Locate the cell with the specified text and output its (X, Y) center coordinate. 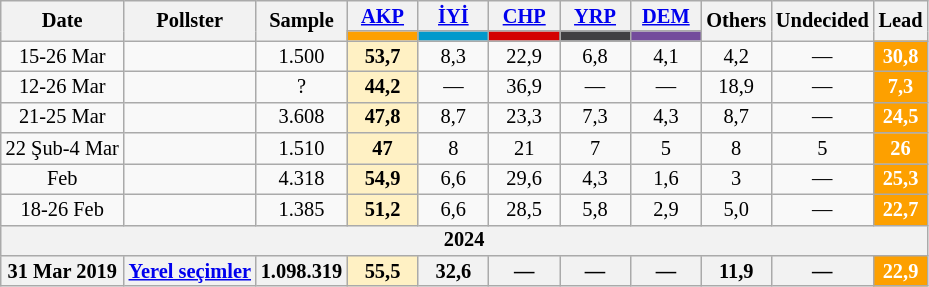
11,9 (736, 270)
47,8 (382, 118)
1.098.319 (302, 270)
24,5 (901, 118)
5,8 (596, 210)
21 (524, 148)
Sample (302, 20)
2024 (464, 240)
Undecided (822, 20)
8,3 (454, 56)
36,9 (524, 86)
6,8 (596, 56)
Pollster (190, 20)
32,6 (454, 270)
İYİ (454, 16)
54,9 (382, 178)
21-25 Mar (62, 118)
Yerel seçimler (190, 270)
18,9 (736, 86)
3.608 (302, 118)
1.510 (302, 148)
Feb (62, 178)
4,1 (666, 56)
55,5 (382, 270)
AKP (382, 16)
31 Mar 2019 (62, 270)
23,3 (524, 118)
29,6 (524, 178)
15-26 Mar (62, 56)
1.385 (302, 210)
Date (62, 20)
2,9 (666, 210)
? (302, 86)
7 (596, 148)
1.500 (302, 56)
DEM (666, 16)
53,7 (382, 56)
CHP (524, 16)
Others (736, 20)
4,2 (736, 56)
26 (901, 148)
3 (736, 178)
51,2 (382, 210)
Lead (901, 20)
28,5 (524, 210)
22 Şub-4 Mar (62, 148)
12-26 Mar (62, 86)
30,8 (901, 56)
44,2 (382, 86)
5,0 (736, 210)
1,6 (666, 178)
YRP (596, 16)
22,7 (901, 210)
4.318 (302, 178)
18-26 Feb (62, 210)
47 (382, 148)
25,3 (901, 178)
